Find where the given text appears and provide that cell's center as (x, y) coordinate. 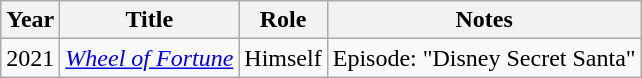
2021 (30, 58)
Episode: "Disney Secret Santa" (484, 58)
Wheel of Fortune (150, 58)
Title (150, 20)
Role (283, 20)
Notes (484, 20)
Himself (283, 58)
Year (30, 20)
